Return the (X, Y) coordinate for the center point of the cell that contains the specified text.  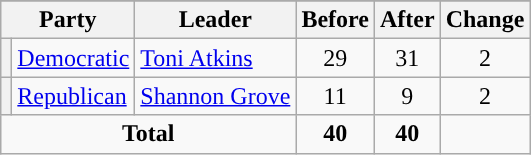
Before (336, 20)
31 (407, 58)
29 (336, 58)
Republican (74, 96)
Democratic (74, 58)
9 (407, 96)
Leader (216, 20)
Toni Atkins (216, 58)
Change (485, 20)
After (407, 20)
Shannon Grove (216, 96)
Total (148, 134)
11 (336, 96)
Party (68, 20)
